Scan for the cell matching the given text and deliver its (X, Y) coordinate at center. 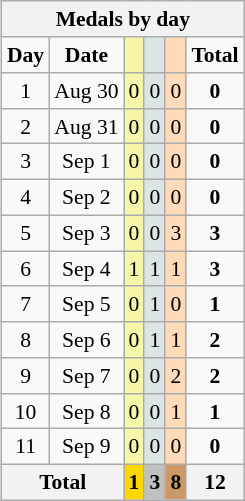
11 (26, 447)
Sep 8 (86, 411)
6 (26, 269)
10 (26, 411)
Date (86, 55)
Sep 6 (86, 340)
Sep 1 (86, 162)
5 (26, 233)
Day (26, 55)
Sep 2 (86, 197)
4 (26, 197)
Sep 7 (86, 376)
Sep 3 (86, 233)
7 (26, 304)
Aug 31 (86, 126)
Sep 4 (86, 269)
Sep 9 (86, 447)
Aug 30 (86, 91)
Sep 5 (86, 304)
9 (26, 376)
12 (214, 482)
Medals by day (123, 19)
